Return the [x, y] coordinate for the center point of the cell that contains the specified text.  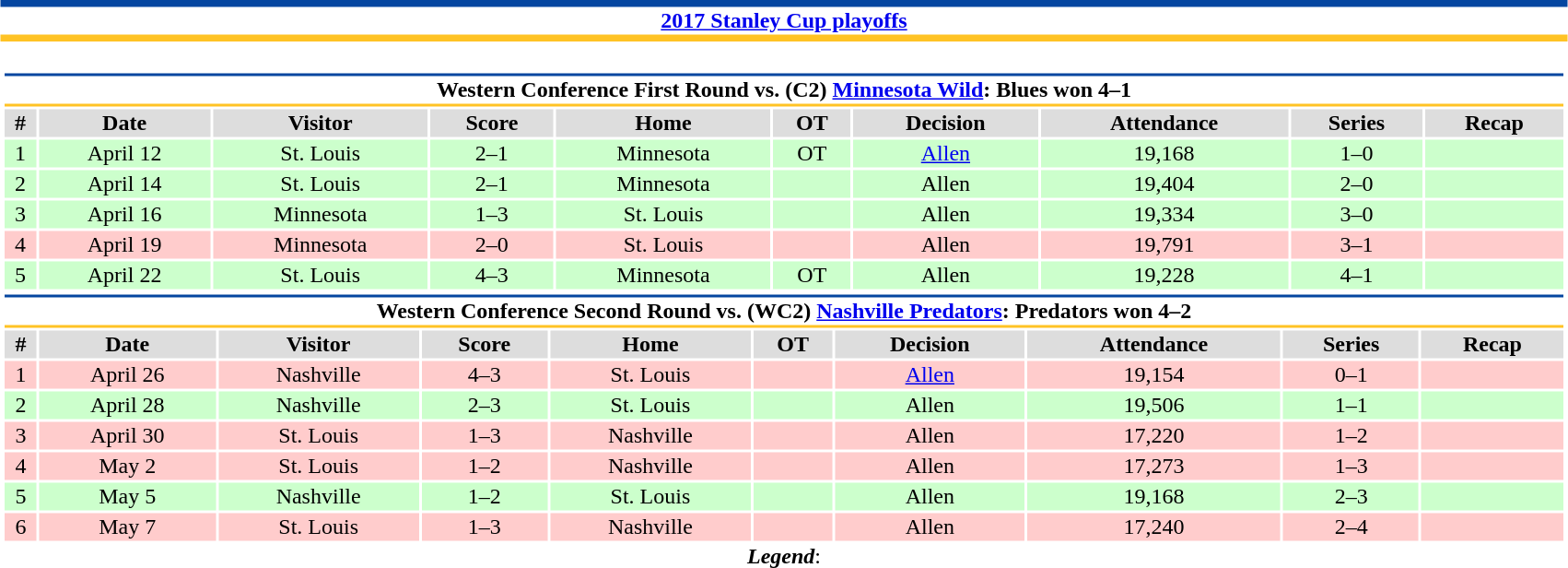
19,506 [1153, 405]
19,154 [1153, 375]
April 30 [127, 436]
19,791 [1164, 244]
0–1 [1351, 375]
17,240 [1153, 527]
17,220 [1153, 436]
April 12 [125, 154]
19,404 [1164, 183]
May 7 [127, 527]
April 16 [125, 215]
1–0 [1356, 154]
4–1 [1356, 276]
1–1 [1351, 405]
Western Conference Second Round vs. (WC2) Nashville Predators: Predators won 4–2 [783, 312]
April 26 [127, 375]
2017 Stanley Cup playoffs [784, 20]
6 [20, 527]
19,228 [1164, 276]
April 19 [125, 244]
19,334 [1164, 215]
May 2 [127, 466]
3–1 [1356, 244]
3–0 [1356, 215]
April 28 [127, 405]
April 22 [125, 276]
17,273 [1153, 466]
2–4 [1351, 527]
May 5 [127, 497]
Western Conference First Round vs. (C2) Minnesota Wild: Blues won 4–1 [783, 90]
April 14 [125, 183]
